Locate the cell with the specified text and output its (x, y) center coordinate. 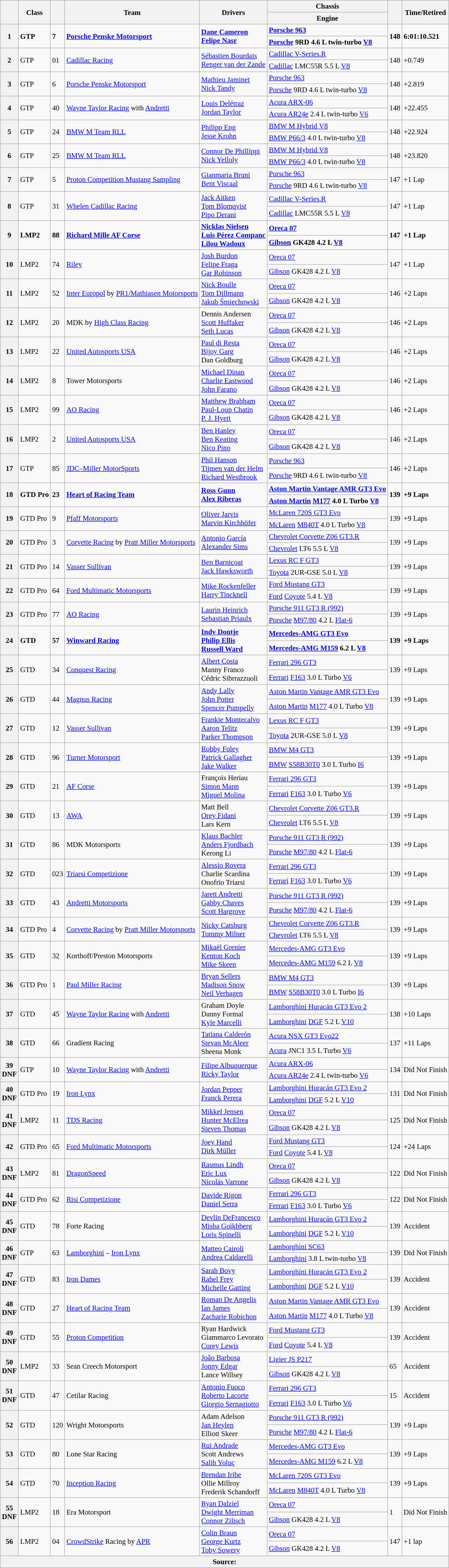
Lamborghini – Iron Lynx (132, 1253)
Andretti Motorsports (132, 903)
Laurin Heinrich Sebastian Priaulx (233, 614)
29 (10, 786)
Jordan Pepper Franck Perera (233, 1094)
François Heriau Simon Mann Miguel Molina (233, 786)
AF Corse (132, 786)
Turner Motorsport (132, 757)
Paul di Resta Bijoy Garg Dan Goldburg (233, 352)
Robby Foley Patrick Gallagher Jake Walker (233, 757)
48DNF (10, 1308)
Antonio Fuoco Roberto Lacorte Giorgio Sernagiotto (233, 1396)
Sébastien Bourdais Renger van der Zande (233, 60)
Magnus Racing (132, 699)
Iron Dames (132, 1279)
+2.819 (425, 84)
Nicklas Nielsen Luis Pérez Companc Lilou Wadoux (233, 235)
Adam Adelson Jan Heylen Elliott Skeer (233, 1425)
43 (58, 903)
Paul Miller Racing (132, 985)
99 (58, 410)
Ryan Hardwick Giammarco Levorato Corey Lewis (233, 1338)
Jarett Andretti Gabby Chaves Scott Hargrove (233, 903)
44 (58, 699)
63 (58, 1253)
+0.749 (425, 60)
Devlin DeFrancesco Misha Goikhberg Loris Spinelli (233, 1226)
83 (58, 1279)
Cadillac Racing (132, 60)
Iron Lynx (132, 1094)
78 (58, 1226)
Inter Europol by PR1/Mathiasen Motorsports (132, 293)
55DNF (10, 1512)
28 (10, 757)
40DNF (10, 1094)
+23.820 (425, 156)
96 (58, 757)
56 (10, 1541)
Sean Creech Motorsport (132, 1366)
Albert Costa Manny Franco Cédric Sibrrazzuoli (233, 670)
+22.924 (425, 132)
26 (10, 699)
70 (58, 1483)
Triarsi Competizione (132, 874)
Michael Dinan Charlie Eastwood John Farano (233, 381)
Korthoff/Preston Motorsports (132, 956)
+1 lap (425, 1541)
Acura JNC1 3.5 L Turbo V6 (328, 1050)
45DNF (10, 1226)
17 (10, 468)
Phil Hanson Tijmen van der Helm Richard Westbrook (233, 468)
Richard Mille AF Corse (132, 235)
Nick Boulle Tom Dillmann Jakub Śmiechowski (233, 293)
Source: (225, 1562)
Drivers (233, 12)
Connor De Phillippi Nick Yelloly (233, 156)
Louis Delétraz Jordan Taylor (233, 108)
Proton Competition Mustang Sampling (132, 179)
Oliver Jarvis Marvin Kirchhöfer (233, 519)
124 (395, 1146)
Winward Racing (132, 641)
Alessio Rovera Charlie Scardina Onofrio Triarsi (233, 874)
Mikaël Grenier Kenton Koch Mike Skeen (233, 956)
Lone Star Racing (132, 1454)
Joey Hand Dirk Müller (233, 1146)
Whelen Cadillac Racing (132, 206)
42 (10, 1146)
Ben Hanley Ben Keating Nico Pino (233, 439)
Lamborghini SC63 (328, 1247)
53 (10, 1454)
Davide Rigon Daniel Serra (233, 1200)
Rasmus Lindh Eric Lux Nicolás Varrone (233, 1173)
Gianmaria Bruni Bent Viscaal (233, 179)
JDC–Miller MotorSports (132, 468)
Mathieu Jaminet Nick Tandy (233, 84)
77 (58, 614)
Tower Motorsports (132, 381)
Ross Gunn Alex Riberas (233, 495)
64 (58, 590)
120 (58, 1425)
6:01:10.521 (425, 36)
04 (58, 1541)
DragonSpeed (132, 1173)
Conquest Racing (132, 670)
Acura NSX GT3 Evo22 (328, 1036)
134 (395, 1069)
37 (10, 1014)
Wright Motorsports (132, 1425)
138 (395, 1014)
47 (58, 1396)
Chassis (328, 6)
Frankie Montecalvo Aaron Telitz Parker Thompson (233, 728)
51DNF (10, 1396)
Matteo Cairoli Andrea Caldarelli (233, 1253)
João Barbosa Jonny Edgar Lance Willsey (233, 1366)
Ben Barnicoat Jack Hawksworth (233, 567)
74 (58, 265)
+11 Laps (425, 1043)
Mikkel Jensen Hunter McElrea Steven Thomas (233, 1120)
125 (395, 1120)
Josh Burdon Felipe Fraga Gar Robinson (233, 265)
57 (58, 641)
Riley (132, 265)
Pfaff Motorsports (132, 519)
49DNF (10, 1338)
39DNF (10, 1069)
Dane Cameron Felipe Nasr (233, 36)
35 (10, 956)
TDS Racing (132, 1120)
41DNF (10, 1120)
43DNF (10, 1173)
36 (10, 985)
Mike Rockenfeller Harry Tincknell (233, 590)
Colin Braun George Kurtz Toby Sowery (233, 1541)
Brendan Iribe Ollie Millroy Frederik Schandorff (233, 1483)
50DNF (10, 1366)
Class (34, 12)
62 (58, 1200)
MDK Motorsports (132, 845)
Rui Andrade Scott Andrews Salih Yoluç (233, 1454)
Antonio García Alexander Sims (233, 542)
Jack Aitken Tom Blomqvist Pipo Derani (233, 206)
+22.455 (425, 108)
Inception Racing (132, 1483)
Bryan Sellers Madison Snow Neil Verhagen (233, 985)
Era Motorsport (132, 1512)
Ryan Dalziel Dwight Merriman Connor Zilisch (233, 1512)
Sarah Bovy Rahel Frey Michelle Gatting (233, 1279)
47DNF (10, 1279)
38 (10, 1043)
Graham Doyle Danny Formal Kyle Marcelli (233, 1014)
AWA (132, 815)
+10 Laps (425, 1014)
Matthew Brabham Paul-Loup Chatin P. J. Hyett (233, 410)
85 (58, 468)
86 (58, 845)
Dennis Andersen Scott Huffaker Seth Lucas (233, 323)
Indy Dontje Philip Ellis Russell Ward (233, 641)
Time/Retired (425, 12)
Ligier JS P217 (328, 1359)
Philipp Eng Jesse Krohn (233, 132)
023 (58, 874)
66 (58, 1043)
Cetilar Racing (132, 1396)
Roman De Angelis Ian James Zacharie Robichon (233, 1308)
Forte Racing (132, 1226)
30 (10, 815)
MDK by High Class Racing (132, 323)
Andy Lally John Potter Spencer Pumpelly (233, 699)
45 (58, 1014)
88 (58, 235)
+24 Laps (425, 1146)
Gradient Racing (132, 1043)
81 (58, 1173)
Tatiana Calderón Stevan McAleer Sheena Monk (233, 1043)
CrowdStrike Racing by APR (132, 1541)
Klaus Bachler Anders Fjordbach Kerong Li (233, 845)
80 (58, 1454)
40 (58, 108)
16 (10, 439)
55 (58, 1338)
131 (395, 1094)
Lamborghini 3.8 L twin-turbo V8 (328, 1259)
44DNF (10, 1200)
54 (10, 1483)
Proton Competition (132, 1338)
Risi Competizione (132, 1200)
Filipe Albuquerque Ricky Taylor (233, 1069)
Matt Bell Orey Fidani Lars Kern (233, 815)
Team (132, 12)
01 (58, 60)
Engine (328, 18)
Nicky Catsburg Tommy Milner (233, 929)
137 (395, 1043)
46DNF (10, 1253)
